Pinpoint the cell where the given text exists, returning its [x, y] midpoint coordinate. 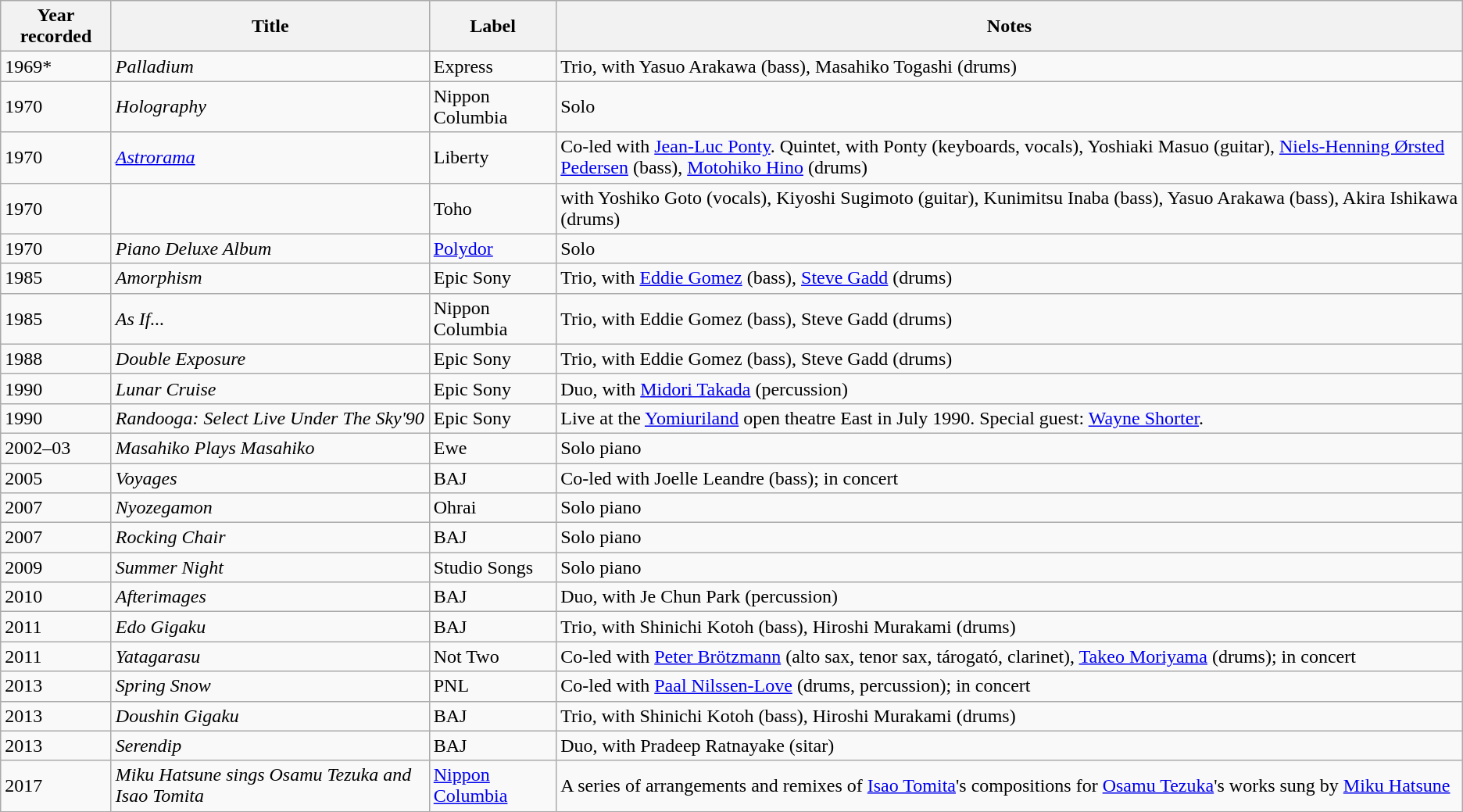
Yatagarasu [270, 656]
Studio Songs [492, 567]
Duo, with Midori Takada (percussion) [1010, 388]
Randooga: Select Live Under The Sky'90 [270, 418]
Summer Night [270, 567]
Label [492, 27]
Live at the Yomiuriland open theatre East in July 1990. Special guest: Wayne Shorter. [1010, 418]
1988 [56, 359]
with Yoshiko Goto (vocals), Kiyoshi Sugimoto (guitar), Kunimitsu Inaba (bass), Yasuo Arakawa (bass), Akira Ishikawa (drums) [1010, 208]
Ewe [492, 448]
Double Exposure [270, 359]
Polydor [492, 249]
Trio, with Yasuo Arakawa (bass), Masahiko Togashi (drums) [1010, 66]
Palladium [270, 66]
Voyages [270, 478]
Duo, with Je Chun Park (percussion) [1010, 597]
Doushin Gigaku [270, 716]
Year recorded [56, 27]
Nyozegamon [270, 508]
Afterimages [270, 597]
Toho [492, 208]
Miku Hatsune sings Osamu Tezuka and Isao Tomita [270, 786]
Not Two [492, 656]
Holography [270, 106]
Notes [1010, 27]
Duo, with Pradeep Ratnayake (sitar) [1010, 746]
PNL [492, 686]
A series of arrangements and remixes of Isao Tomita's compositions for Osamu Tezuka's works sung by Miku Hatsune [1010, 786]
Ohrai [492, 508]
Astrorama [270, 158]
Piano Deluxe Album [270, 249]
2005 [56, 478]
As If... [270, 319]
Spring Snow [270, 686]
2010 [56, 597]
2002–03 [56, 448]
Amorphism [270, 278]
Express [492, 66]
Co-led with Peter Brötzmann (alto sax, tenor sax, tárogató, clarinet), Takeo Moriyama (drums); in concert [1010, 656]
Co-led with Joelle Leandre (bass); in concert [1010, 478]
2017 [56, 786]
Serendip [270, 746]
Rocking Chair [270, 538]
Masahiko Plays Masahiko [270, 448]
1969* [56, 66]
Edo Gigaku [270, 627]
Co-led with Paal Nilssen-Love (drums, percussion); in concert [1010, 686]
Title [270, 27]
Lunar Cruise [270, 388]
Liberty [492, 158]
2009 [56, 567]
